Scan for the cell matching the given text and deliver its [x, y] coordinate at center. 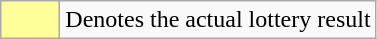
Denotes the actual lottery result [218, 20]
